Detect which cell encompasses the target text, then output its (x, y) center coordinate. 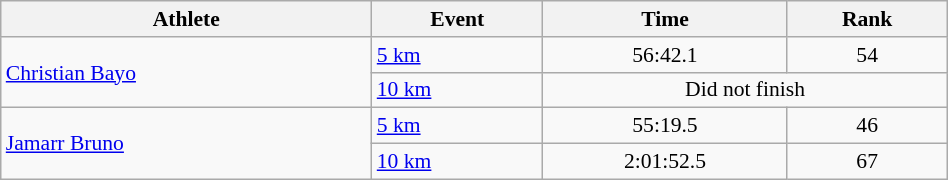
54 (867, 55)
46 (867, 126)
Christian Bayo (186, 72)
55:19.5 (665, 126)
56:42.1 (665, 55)
Did not finish (745, 90)
Jamarr Bruno (186, 144)
2:01:52.5 (665, 162)
Time (665, 19)
67 (867, 162)
Athlete (186, 19)
Rank (867, 19)
Event (458, 19)
